Return (x, y) of the center of cell containing provided text 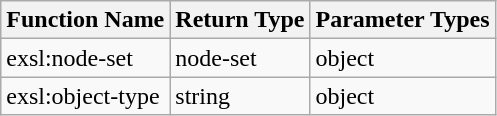
Parameter Types (402, 20)
Function Name (86, 20)
exsl:object-type (86, 96)
Return Type (240, 20)
node-set (240, 58)
exsl:node-set (86, 58)
string (240, 96)
